Pinpoint the cell where the given text exists, returning its [X, Y] midpoint coordinate. 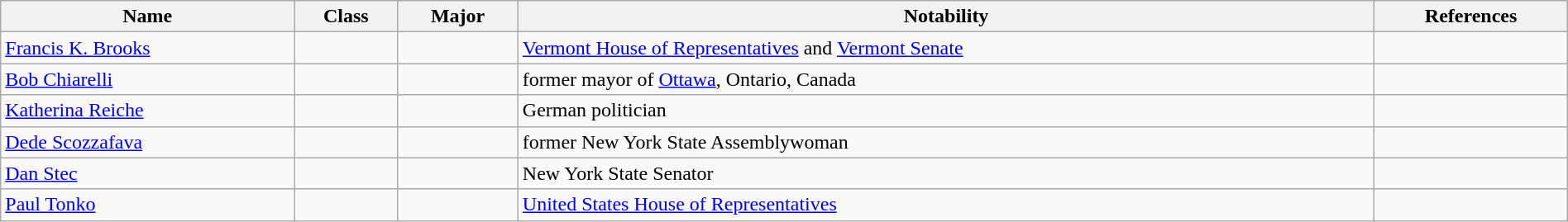
New York State Senator [946, 173]
former New York State Assemblywoman [946, 142]
former mayor of Ottawa, Ontario, Canada [946, 79]
Paul Tonko [147, 205]
Dede Scozzafava [147, 142]
Notability [946, 17]
Katherina Reiche [147, 111]
Dan Stec [147, 173]
Vermont House of Representatives and Vermont Senate [946, 48]
Class [346, 17]
German politician [946, 111]
References [1470, 17]
Bob Chiarelli [147, 79]
Major [458, 17]
Francis K. Brooks [147, 48]
United States House of Representatives [946, 205]
Name [147, 17]
